Return (X, Y) of the center of cell containing provided text 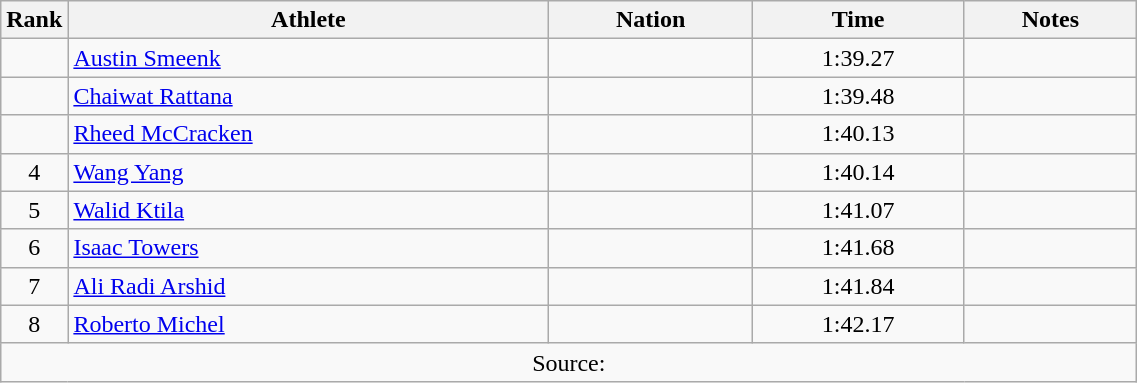
Wang Yang (308, 172)
Time (858, 20)
Austin Smeenk (308, 58)
Source: (569, 362)
Ali Radi Arshid (308, 286)
4 (34, 172)
1:41.07 (858, 210)
Notes (1050, 20)
Rheed McCracken (308, 134)
Roberto Michel (308, 324)
1:42.17 (858, 324)
1:41.84 (858, 286)
Nation (650, 20)
1:39.27 (858, 58)
Rank (34, 20)
5 (34, 210)
Walid Ktila (308, 210)
1:40.14 (858, 172)
1:40.13 (858, 134)
8 (34, 324)
Chaiwat Rattana (308, 96)
1:39.48 (858, 96)
Athlete (308, 20)
7 (34, 286)
1:41.68 (858, 248)
Isaac Towers (308, 248)
6 (34, 248)
